Find where the given text appears and provide that cell's center as [x, y] coordinate. 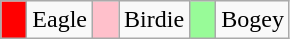
Birdie [154, 20]
Bogey [253, 20]
Eagle [60, 20]
